Capture the cell that displays the provided text and extract its (X, Y) central coordinate. 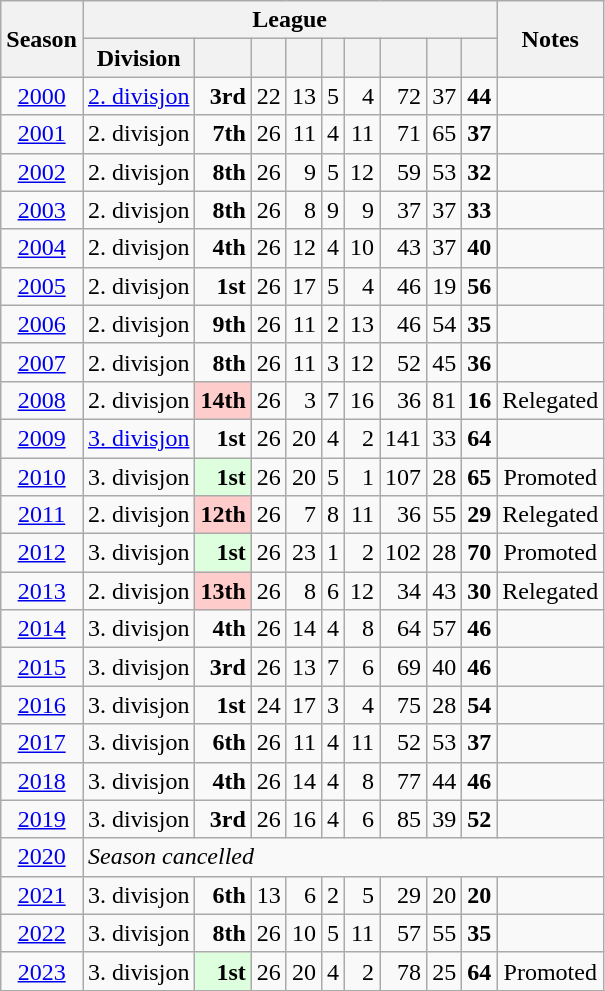
Notes (550, 39)
2008 (42, 400)
2006 (42, 324)
2018 (42, 781)
2016 (42, 705)
34 (404, 591)
19 (444, 286)
71 (404, 134)
2001 (42, 134)
2015 (42, 667)
75 (404, 705)
League (289, 20)
45 (444, 362)
13th (223, 591)
59 (404, 172)
2002 (42, 172)
2014 (42, 629)
Division (138, 58)
70 (480, 553)
2012 (42, 553)
25 (444, 971)
22 (268, 96)
107 (404, 477)
2009 (42, 438)
69 (404, 667)
14th (223, 400)
102 (404, 553)
9th (223, 324)
2003 (42, 210)
77 (404, 781)
24 (268, 705)
2000 (42, 96)
141 (404, 438)
Season (42, 39)
Season cancelled (342, 857)
2007 (42, 362)
2010 (42, 477)
2011 (42, 515)
2005 (42, 286)
72 (404, 96)
32 (480, 172)
39 (444, 819)
2017 (42, 743)
7th (223, 134)
2004 (42, 248)
2020 (42, 857)
2022 (42, 933)
81 (444, 400)
23 (304, 553)
2023 (42, 971)
78 (404, 971)
30 (480, 591)
56 (480, 286)
2021 (42, 895)
2019 (42, 819)
12th (223, 515)
85 (404, 819)
2013 (42, 591)
